Return [x, y] of the center of cell containing provided text 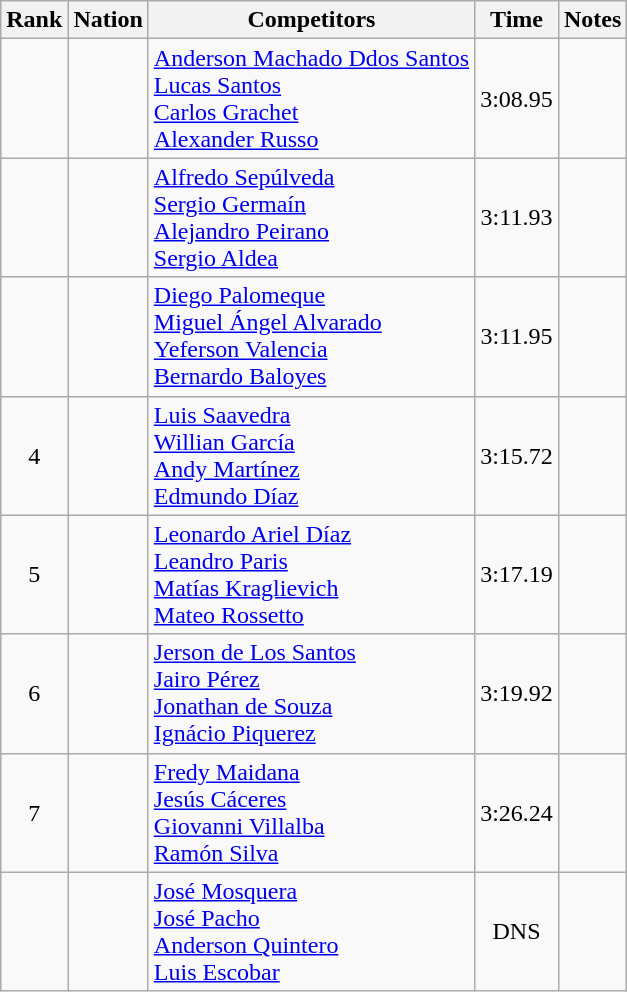
Time [517, 20]
Anderson Machado Ddos SantosLucas SantosCarlos GrachetAlexander Russo [311, 98]
Diego PalomequeMiguel Ángel AlvaradoYeferson ValenciaBernardo Baloyes [311, 336]
3:26.24 [517, 812]
4 [34, 456]
3:11.93 [517, 218]
Luis SaavedraWillian GarcíaAndy MartínezEdmundo Díaz [311, 456]
3:11.95 [517, 336]
6 [34, 694]
3:19.92 [517, 694]
3:17.19 [517, 574]
DNS [517, 932]
Competitors [311, 20]
Alfredo SepúlvedaSergio GermaínAlejandro PeiranoSergio Aldea [311, 218]
Notes [592, 20]
Jerson de Los SantosJairo PérezJonathan de SouzaIgnácio Piquerez [311, 694]
3:08.95 [517, 98]
José MosqueraJosé PachoAnderson QuinteroLuis Escobar [311, 932]
Nation [108, 20]
Fredy MaidanaJesús CáceresGiovanni VillalbaRamón Silva [311, 812]
5 [34, 574]
Leonardo Ariel DíazLeandro ParisMatías KraglievichMateo Rossetto [311, 574]
3:15.72 [517, 456]
7 [34, 812]
Rank [34, 20]
